Provide the (x, y) coordinate of the cell's center where the given text is located.  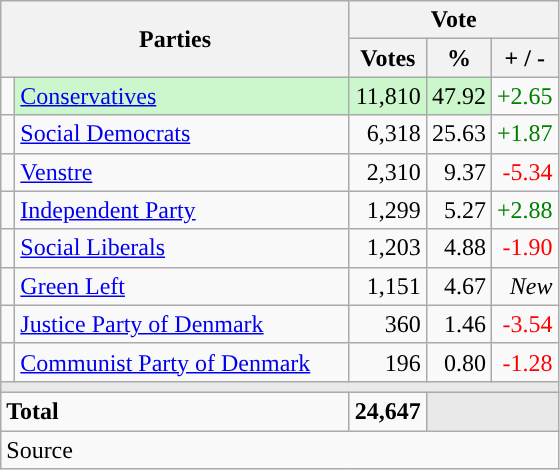
47.92 (458, 96)
-1.90 (524, 248)
196 (388, 362)
Vote (454, 20)
% (458, 58)
+1.87 (524, 134)
1,299 (388, 210)
9.37 (458, 172)
+2.65 (524, 96)
New (524, 286)
Social Liberals (182, 248)
24,647 (388, 411)
Votes (388, 58)
11,810 (388, 96)
Communist Party of Denmark (182, 362)
25.63 (458, 134)
+ / - (524, 58)
Green Left (182, 286)
Source (280, 449)
Justice Party of Denmark (182, 324)
Venstre (182, 172)
Independent Party (182, 210)
6,318 (388, 134)
1,203 (388, 248)
2,310 (388, 172)
1,151 (388, 286)
-3.54 (524, 324)
-1.28 (524, 362)
4.67 (458, 286)
+2.88 (524, 210)
Parties (176, 39)
1.46 (458, 324)
360 (388, 324)
0.80 (458, 362)
Total (176, 411)
4.88 (458, 248)
-5.34 (524, 172)
5.27 (458, 210)
Conservatives (182, 96)
Social Democrats (182, 134)
